Output the (X, Y) coordinate of the center of the cell containing the given text.  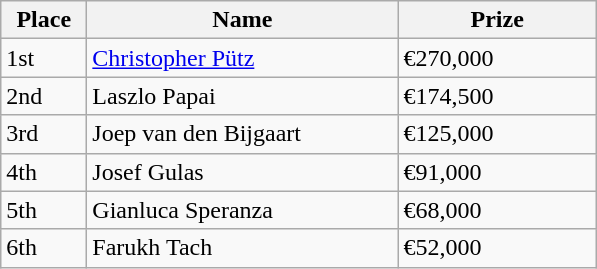
Name (242, 20)
1st (44, 58)
Christopher Pütz (242, 58)
Place (44, 20)
€52,000 (498, 248)
€68,000 (498, 210)
€270,000 (498, 58)
Gianluca Speranza (242, 210)
Prize (498, 20)
6th (44, 248)
2nd (44, 96)
3rd (44, 134)
4th (44, 172)
5th (44, 210)
Laszlo Papai (242, 96)
€125,000 (498, 134)
€91,000 (498, 172)
€174,500 (498, 96)
Farukh Tach (242, 248)
Josef Gulas (242, 172)
Joep van den Bijgaart (242, 134)
